For the text-containing cell, return its midpoint in [X, Y] coordinate format. 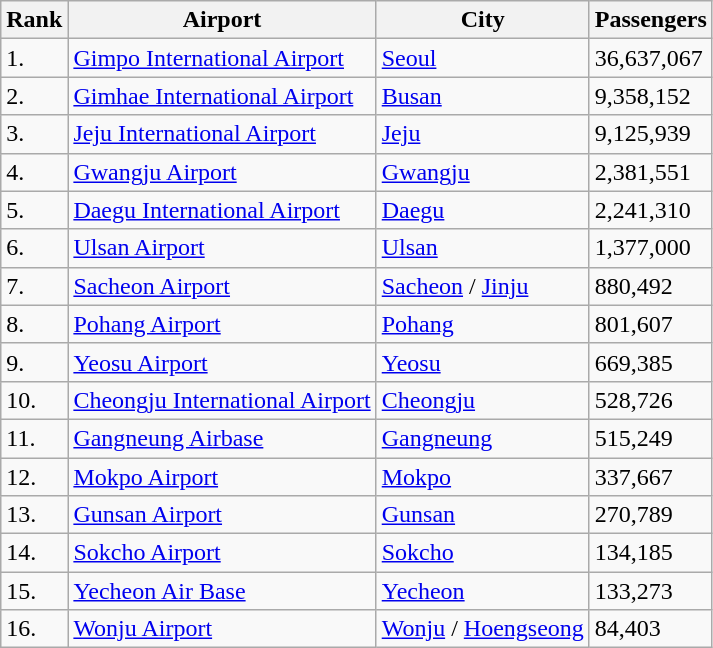
Gunsan [482, 515]
515,249 [650, 438]
9,125,939 [650, 134]
Sokcho Airport [222, 553]
528,726 [650, 400]
Mokpo Airport [222, 477]
Yeosu Airport [222, 362]
Yecheon [482, 591]
Jeju [482, 134]
Gwangju Airport [222, 172]
9,358,152 [650, 96]
3. [34, 134]
Cheongju [482, 400]
Mokpo [482, 477]
8. [34, 324]
Gunsan Airport [222, 515]
Yecheon Air Base [222, 591]
1,377,000 [650, 248]
Yeosu [482, 362]
Sokcho [482, 553]
337,667 [650, 477]
669,385 [650, 362]
36,637,067 [650, 58]
Gangneung [482, 438]
Daegu [482, 210]
13. [34, 515]
84,403 [650, 629]
Daegu International Airport [222, 210]
1. [34, 58]
14. [34, 553]
Airport [222, 20]
270,789 [650, 515]
Gimpo International Airport [222, 58]
Ulsan [482, 248]
9. [34, 362]
15. [34, 591]
Pohang [482, 324]
880,492 [650, 286]
Wonju Airport [222, 629]
5. [34, 210]
16. [34, 629]
Passengers [650, 20]
133,273 [650, 591]
2,381,551 [650, 172]
Gwangju [482, 172]
2,241,310 [650, 210]
12. [34, 477]
Wonju / Hoengseong [482, 629]
11. [34, 438]
4. [34, 172]
7. [34, 286]
Seoul [482, 58]
Pohang Airport [222, 324]
Gangneung Airbase [222, 438]
Rank [34, 20]
Jeju International Airport [222, 134]
Gimhae International Airport [222, 96]
801,607 [650, 324]
Sacheon Airport [222, 286]
Busan [482, 96]
Sacheon / Jinju [482, 286]
134,185 [650, 553]
Ulsan Airport [222, 248]
2. [34, 96]
10. [34, 400]
City [482, 20]
6. [34, 248]
Cheongju International Airport [222, 400]
